Output the [X, Y] coordinate of the center of the cell containing the given text.  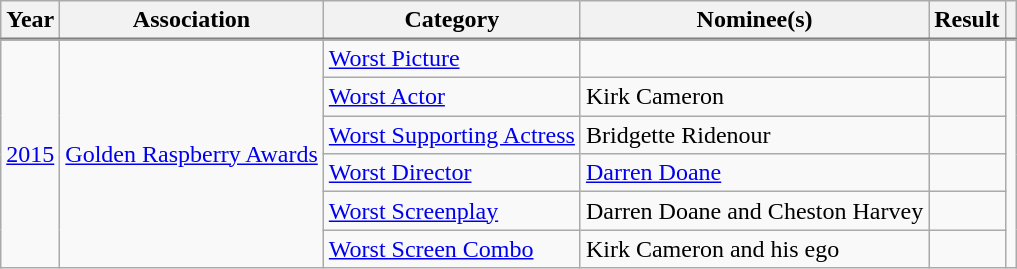
Nominee(s) [754, 20]
2015 [30, 154]
Kirk Cameron and his ego [754, 249]
Year [30, 20]
Worst Director [452, 173]
Worst Supporting Actress [452, 135]
Golden Raspberry Awards [192, 154]
Worst Picture [452, 59]
Darren Doane and Cheston Harvey [754, 211]
Worst Actor [452, 97]
Worst Screenplay [452, 211]
Category [452, 20]
Bridgette Ridenour [754, 135]
Kirk Cameron [754, 97]
Association [192, 20]
Worst Screen Combo [452, 249]
Result [967, 20]
Darren Doane [754, 173]
